Search for the cell housing the specified text and yield its [X, Y] center coordinate. 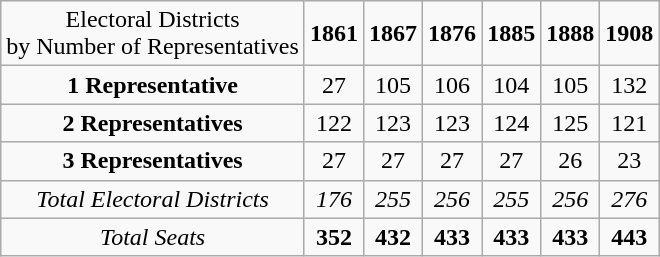
132 [630, 85]
122 [334, 123]
176 [334, 199]
2 Representatives [153, 123]
352 [334, 237]
26 [570, 161]
1876 [452, 34]
Total Seats [153, 237]
3 Representatives [153, 161]
106 [452, 85]
1888 [570, 34]
1867 [392, 34]
125 [570, 123]
1861 [334, 34]
Total Electoral Districts [153, 199]
432 [392, 237]
1908 [630, 34]
276 [630, 199]
124 [512, 123]
1 Representative [153, 85]
Electoral Districtsby Number of Representatives [153, 34]
104 [512, 85]
23 [630, 161]
1885 [512, 34]
443 [630, 237]
121 [630, 123]
